Return the (x, y) coordinate for the center point of the cell that contains the specified text.  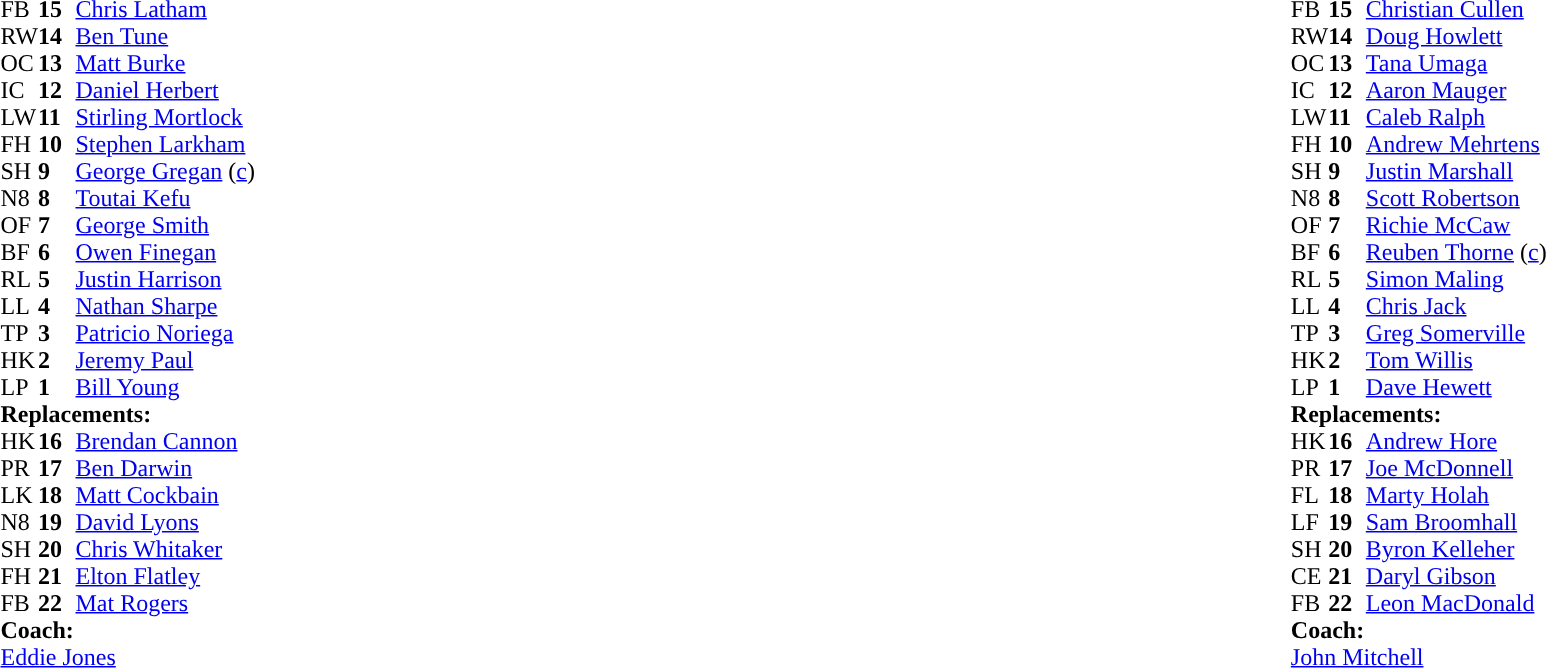
CE (1310, 576)
Toutai Kefu (166, 198)
Elton Flatley (166, 576)
David Lyons (166, 522)
Matt Burke (166, 64)
Patricio Noriega (166, 334)
George Smith (166, 226)
George Gregan (c) (166, 172)
Nathan Sharpe (166, 306)
Coach: (127, 630)
FL (1310, 496)
Ben Tune (166, 36)
LK (19, 496)
Daniel Herbert (166, 90)
Jeremy Paul (166, 360)
LF (1310, 522)
Replacements: (127, 414)
Mat Rogers (166, 604)
Stephen Larkham (166, 144)
Ben Darwin (166, 468)
Chris Whitaker (166, 550)
Brendan Cannon (166, 442)
Justin Harrison (166, 280)
Matt Cockbain (166, 496)
Owen Finegan (166, 252)
Bill Young (166, 388)
Stirling Mortlock (166, 118)
